Locate the cell with the specified text and output its [x, y] center coordinate. 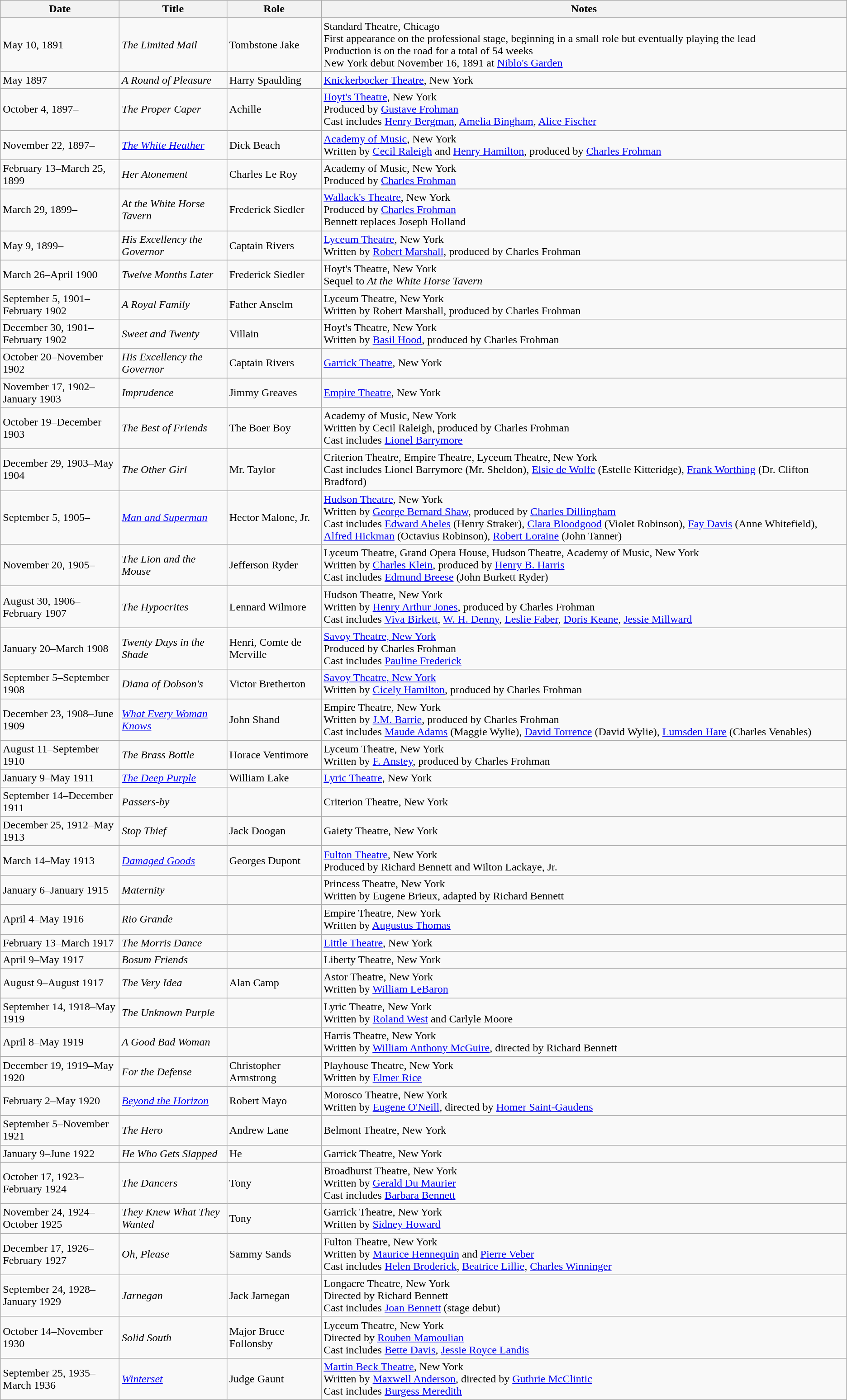
Empire Theatre, New York [584, 393]
Her Atonement [173, 175]
Beyond the Horizon [173, 1101]
Judge Gaunt [274, 1379]
April 4–May 1916 [60, 919]
The Limited Mail [173, 44]
Lyceum Theatre, New YorkWritten by F. Anstey, produced by Charles Frohman [584, 755]
At the White Horse Tavern [173, 210]
Title [173, 9]
Broadhurst Theatre, New YorkWritten by Gerald Du MaurierCast includes Barbara Bennett [584, 1183]
November 22, 1897– [60, 145]
May 1897 [60, 80]
September 5–September 1908 [60, 684]
John Shand [274, 719]
October 20–November 1902 [60, 363]
Jimmy Greaves [274, 393]
October 17, 1923–February 1924 [60, 1183]
April 9–May 1917 [60, 960]
Hoyt's Theatre, New YorkSequel to At the White Horse Tavern [584, 275]
Notes [584, 9]
Oh, Please [173, 1254]
Father Anselm [274, 304]
December 30, 1901–February 1902 [60, 334]
Diana of Dobson's [173, 684]
February 13–March 1917 [60, 943]
Little Theatre, New York [584, 943]
The Lion and the Mouse [173, 565]
Astor Theatre, New YorkWritten by William LeBaron [584, 983]
Passers-by [173, 801]
Hoyt's Theatre, New YorkWritten by Basil Hood, produced by Charles Frohman [584, 334]
The Proper Caper [173, 109]
A Royal Family [173, 304]
Lyric Theatre, New YorkWritten by Roland West and Carlyle Moore [584, 1013]
Christopher Armstrong [274, 1072]
The Deep Purple [173, 778]
Jack Jarnegan [274, 1296]
The Boer Boy [274, 428]
Hoyt's Theatre, New YorkProduced by Gustave FrohmanCast includes Henry Bergman, Amelia Bingham, Alice Fischer [584, 109]
Role [274, 9]
For the Defense [173, 1072]
September 25, 1935–March 1936 [60, 1379]
Academy of Music, New YorkWritten by Cecil Raleigh and Henry Hamilton, produced by Charles Frohman [584, 145]
Rio Grande [173, 919]
Villain [274, 334]
Knickerbocker Theatre, New York [584, 80]
Man and Superman [173, 517]
Gaiety Theatre, New York [584, 831]
Twelve Months Later [173, 275]
March 29, 1899– [60, 210]
February 13–March 25, 1899 [60, 175]
September 24, 1928–January 1929 [60, 1296]
Henri, Comte de Merville [274, 648]
Sweet and Twenty [173, 334]
September 5–November 1921 [60, 1130]
Belmont Theatre, New York [584, 1130]
November 24, 1924–October 1925 [60, 1218]
William Lake [274, 778]
Playhouse Theatre, New YorkWritten by Elmer Rice [584, 1072]
September 14, 1918–May 1919 [60, 1013]
The Best of Friends [173, 428]
The Very Idea [173, 983]
September 5, 1901–February 1902 [60, 304]
Harry Spaulding [274, 80]
November 17, 1902–January 1903 [60, 393]
Horace Ventimore [274, 755]
Martin Beck Theatre, New YorkWritten by Maxwell Anderson, directed by Guthrie McClinticCast includes Burgess Meredith [584, 1379]
Victor Bretherton [274, 684]
Robert Mayo [274, 1101]
A Round of Pleasure [173, 80]
Savoy Theatre, New YorkProduced by Charles FrohmanCast includes Pauline Frederick [584, 648]
October 14–November 1930 [60, 1337]
Garrick Theatre, New YorkWritten by Sidney Howard [584, 1218]
The Unknown Purple [173, 1013]
December 19, 1919–May 1920 [60, 1072]
The Morris Dance [173, 943]
Dick Beach [274, 145]
Criterion Theatre, New York [584, 801]
December 29, 1903–May 1904 [60, 470]
Bosum Friends [173, 960]
Major Bruce Follonsby [274, 1337]
December 25, 1912–May 1913 [60, 831]
The Hero [173, 1130]
Morosco Theatre, New YorkWritten by Eugene O'Neill, directed by Homer Saint-Gaudens [584, 1101]
Wallack's Theatre, New YorkProduced by Charles FrohmanBennett replaces Joseph Holland [584, 210]
November 20, 1905– [60, 565]
Academy of Music, New YorkWritten by Cecil Raleigh, produced by Charles FrohmanCast includes Lionel Barrymore [584, 428]
August 30, 1906–February 1907 [60, 607]
Charles Le Roy [274, 175]
Jarnegan [173, 1296]
Georges Dupont [274, 860]
January 9–May 1911 [60, 778]
January 20–March 1908 [60, 648]
Fulton Theatre, New YorkProduced by Richard Bennett and Wilton Lackaye, Jr. [584, 860]
The Brass Bottle [173, 755]
February 2–May 1920 [60, 1101]
The Hypocrites [173, 607]
Damaged Goods [173, 860]
Liberty Theatre, New York [584, 960]
What Every Woman Knows [173, 719]
August 11–September 1910 [60, 755]
August 9–August 1917 [60, 983]
Jefferson Ryder [274, 565]
The White Heather [173, 145]
Longacre Theatre, New YorkDirected by Richard BennettCast includes Joan Bennett (stage debut) [584, 1296]
January 6–January 1915 [60, 890]
Solid South [173, 1337]
Alan Camp [274, 983]
May 10, 1891 [60, 44]
He [274, 1154]
March 26–April 1900 [60, 275]
They Knew What They Wanted [173, 1218]
September 5, 1905– [60, 517]
Winterset [173, 1379]
A Good Bad Woman [173, 1042]
The Other Girl [173, 470]
Achille [274, 109]
Stop Thief [173, 831]
Lyric Theatre, New York [584, 778]
September 14–December 1911 [60, 801]
He Who Gets Slapped [173, 1154]
October 19–December 1903 [60, 428]
Sammy Sands [274, 1254]
January 9–June 1922 [60, 1154]
Savoy Theatre, New YorkWritten by Cicely Hamilton, produced by Charles Frohman [584, 684]
Twenty Days in the Shade [173, 648]
December 17, 1926–February 1927 [60, 1254]
May 9, 1899– [60, 245]
April 8–May 1919 [60, 1042]
Lyceum Theatre, New YorkDirected by Rouben MamoulianCast includes Bette Davis, Jessie Royce Landis [584, 1337]
Maternity [173, 890]
Lennard Wilmore [274, 607]
December 23, 1908–June 1909 [60, 719]
Academy of Music, New YorkProduced by Charles Frohman [584, 175]
Hector Malone, Jr. [274, 517]
October 4, 1897– [60, 109]
March 14–May 1913 [60, 860]
Harris Theatre, New YorkWritten by William Anthony McGuire, directed by Richard Bennett [584, 1042]
Empire Theatre, New YorkWritten by Augustus Thomas [584, 919]
Imprudence [173, 393]
Fulton Theatre, New YorkWritten by Maurice Hennequin and Pierre VeberCast includes Helen Broderick, Beatrice Lillie, Charles Winninger [584, 1254]
The Dancers [173, 1183]
Jack Doogan [274, 831]
Mr. Taylor [274, 470]
Tombstone Jake [274, 44]
Andrew Lane [274, 1130]
Date [60, 9]
Princess Theatre, New YorkWritten by Eugene Brieux, adapted by Richard Bennett [584, 890]
